Output the [X, Y] coordinate of the center of the cell containing the given text.  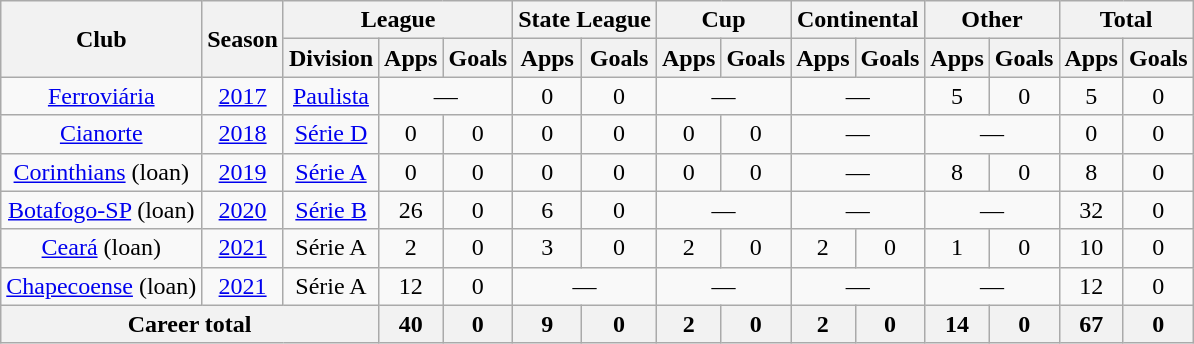
2019 [243, 172]
14 [957, 324]
2018 [243, 134]
Série B [330, 210]
Cup [723, 20]
Total [1126, 20]
Division [330, 58]
Career total [190, 324]
League [398, 20]
Botafogo-SP (loan) [102, 210]
Ceará (loan) [102, 248]
2020 [243, 210]
9 [548, 324]
32 [1091, 210]
10 [1091, 248]
40 [411, 324]
6 [548, 210]
Ferroviária [102, 96]
Continental [858, 20]
Season [243, 39]
State League [585, 20]
Série D [330, 134]
67 [1091, 324]
26 [411, 210]
Other [992, 20]
Cianorte [102, 134]
Chapecoense (loan) [102, 286]
2017 [243, 96]
Paulista [330, 96]
Corinthians (loan) [102, 172]
Club [102, 39]
1 [957, 248]
3 [548, 248]
